Return the [x, y] coordinate for the center point of the cell that contains the specified text.  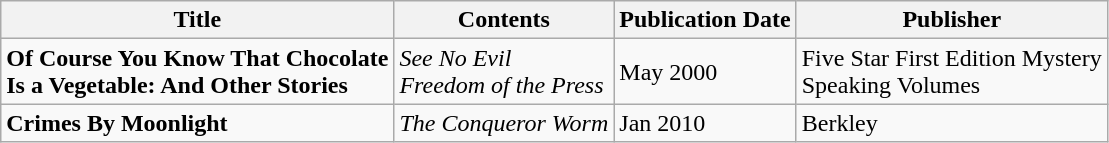
See No EvilFreedom of the Press [504, 72]
May 2000 [705, 72]
Crimes By Moonlight [198, 123]
Five Star First Edition MysterySpeaking Volumes [952, 72]
Publisher [952, 20]
Contents [504, 20]
Title [198, 20]
Publication Date [705, 20]
Jan 2010 [705, 123]
Berkley [952, 123]
Of Course You Know That ChocolateIs a Vegetable: And Other Stories [198, 72]
The Conqueror Worm [504, 123]
